Return (X, Y) of the center of cell containing provided text 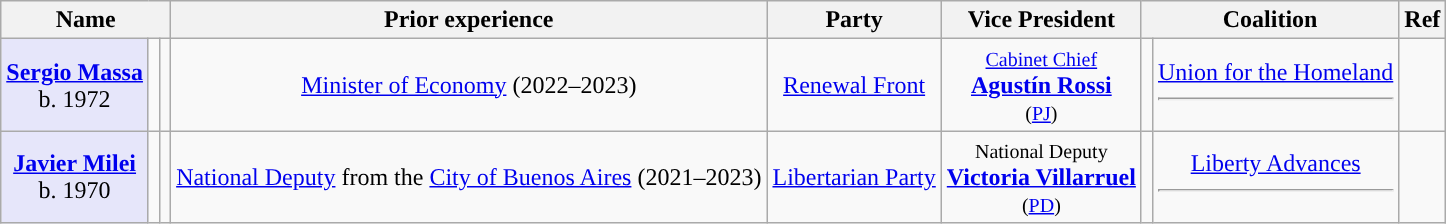
Prior experience (469, 20)
Coalition (1270, 20)
National Deputy from the City of Buenos Aires (2021–2023) (469, 177)
Vice President (1041, 20)
Sergio Massab. 1972 (75, 85)
Minister of Economy (2022–2023) (469, 85)
Liberty Advances (1275, 177)
Party (854, 20)
Union for the Homeland (1275, 85)
Cabinet ChiefAgustín Rossi(PJ) (1041, 85)
National DeputyVictoria Villarruel(PD) (1041, 177)
Name (86, 20)
Javier Mileib. 1970 (75, 177)
Renewal Front (854, 85)
Libertarian Party (854, 177)
Ref (1422, 20)
